Capture the cell that displays the provided text and extract its [x, y] central coordinate. 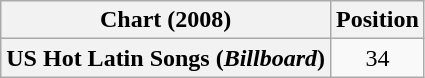
US Hot Latin Songs (Billboard) [166, 58]
Chart (2008) [166, 20]
Position [378, 20]
34 [378, 58]
